Extract the [X, Y] coordinate from the center of the cell holding the provided text.  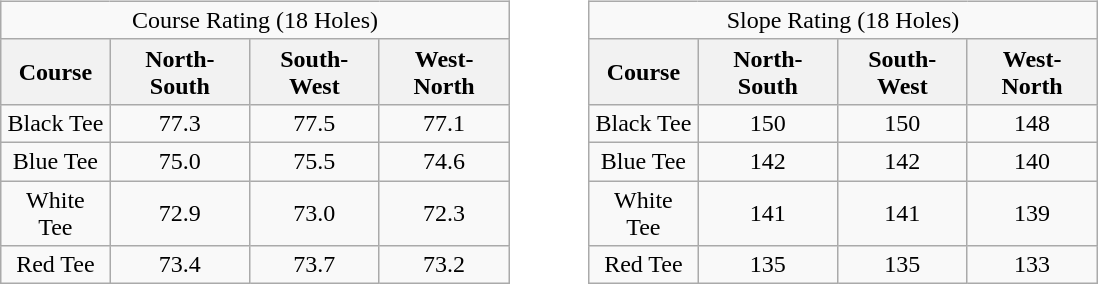
77.3 [180, 123]
73.7 [314, 265]
Course Rating (18 Holes) [255, 20]
73.0 [314, 212]
75.0 [180, 161]
74.6 [444, 161]
77.1 [444, 123]
133 [1032, 265]
73.4 [180, 265]
Slope Rating (18 Holes) [843, 20]
73.2 [444, 265]
139 [1032, 212]
72.9 [180, 212]
72.3 [444, 212]
148 [1032, 123]
77.5 [314, 123]
140 [1032, 161]
75.5 [314, 161]
